Determine the (x, y) coordinate at the center of the cell enclosing the given text.  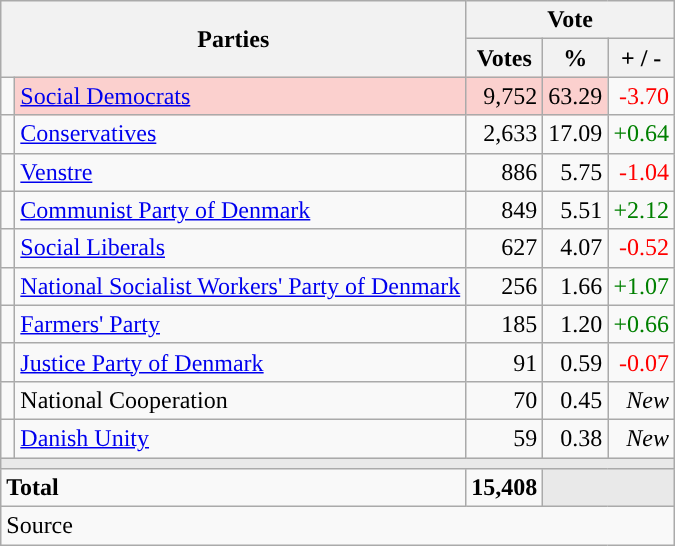
2,633 (504, 134)
1.20 (576, 324)
-1.04 (642, 172)
Conservatives (240, 134)
-0.07 (642, 362)
+2.12 (642, 210)
Source (338, 526)
70 (504, 400)
-0.52 (642, 248)
Justice Party of Denmark (240, 362)
0.59 (576, 362)
+ / - (642, 58)
+1.07 (642, 286)
Social Liberals (240, 248)
849 (504, 210)
0.45 (576, 400)
National Socialist Workers' Party of Denmark (240, 286)
Danish Unity (240, 438)
185 (504, 324)
5.51 (576, 210)
59 (504, 438)
+0.64 (642, 134)
5.75 (576, 172)
0.38 (576, 438)
256 (504, 286)
627 (504, 248)
National Cooperation (240, 400)
17.09 (576, 134)
Social Democrats (240, 96)
63.29 (576, 96)
9,752 (504, 96)
Total (234, 488)
Vote (570, 20)
886 (504, 172)
% (576, 58)
-3.70 (642, 96)
Communist Party of Denmark (240, 210)
Farmers' Party (240, 324)
1.66 (576, 286)
15,408 (504, 488)
+0.66 (642, 324)
91 (504, 362)
Parties (234, 39)
Votes (504, 58)
4.07 (576, 248)
Venstre (240, 172)
